Extract the [X, Y] coordinate from the center of the cell holding the provided text.  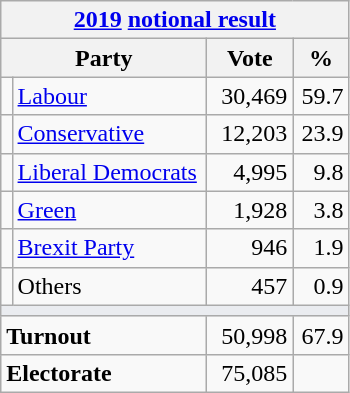
Conservative [110, 134]
4,995 [250, 172]
Liberal Democrats [110, 172]
Electorate [104, 373]
0.9 [321, 286]
12,203 [250, 134]
59.7 [321, 96]
Brexit Party [110, 248]
Labour [110, 96]
1.9 [321, 248]
50,998 [250, 335]
9.8 [321, 172]
457 [250, 286]
75,085 [250, 373]
Party [104, 58]
Turnout [104, 335]
Green [110, 210]
1,928 [250, 210]
3.8 [321, 210]
30,469 [250, 96]
23.9 [321, 134]
% [321, 58]
2019 notional result [175, 20]
946 [250, 248]
Vote [250, 58]
Others [110, 286]
67.9 [321, 335]
